Scan for the cell matching the given text and deliver its [x, y] coordinate at center. 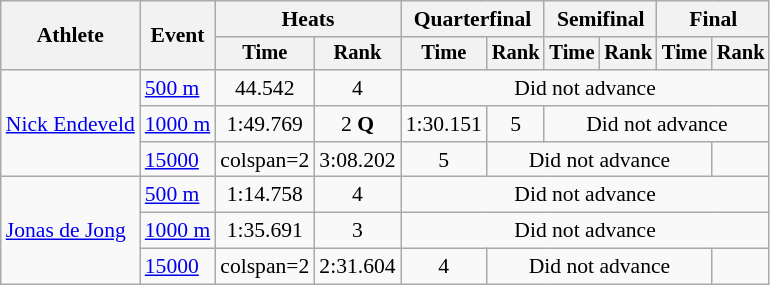
Final [713, 19]
3 [357, 231]
1:49.769 [264, 124]
2:31.604 [357, 267]
Semifinal [600, 19]
Quarterfinal [473, 19]
3:08.202 [357, 160]
Event [178, 36]
Jonas de Jong [70, 230]
Nick Endeveld [70, 124]
1:14.758 [264, 195]
44.542 [264, 88]
1:35.691 [264, 231]
Athlete [70, 36]
2 Q [357, 124]
Heats [308, 19]
1:30.151 [444, 124]
